Identify which cell holds the provided text, then report its (x, y) central coordinate. 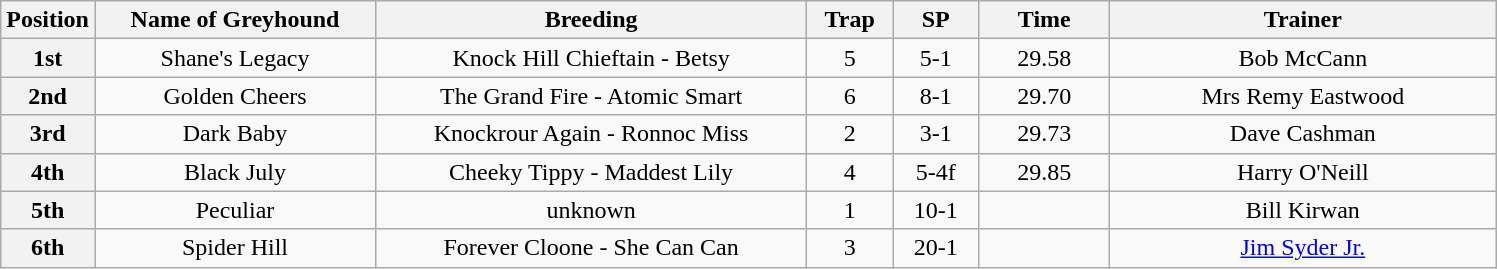
Knockrour Again - Ronnoc Miss (592, 134)
Black July (234, 172)
unknown (592, 210)
Dave Cashman (1303, 134)
Name of Greyhound (234, 20)
3 (850, 248)
Bill Kirwan (1303, 210)
29.73 (1044, 134)
Trainer (1303, 20)
Bob McCann (1303, 58)
5 (850, 58)
1 (850, 210)
Shane's Legacy (234, 58)
6 (850, 96)
Mrs Remy Eastwood (1303, 96)
3rd (48, 134)
1st (48, 58)
29.85 (1044, 172)
2 (850, 134)
Cheeky Tippy - Maddest Lily (592, 172)
Golden Cheers (234, 96)
Breeding (592, 20)
2nd (48, 96)
29.70 (1044, 96)
5-1 (936, 58)
Peculiar (234, 210)
29.58 (1044, 58)
SP (936, 20)
Trap (850, 20)
5th (48, 210)
5-4f (936, 172)
Spider Hill (234, 248)
6th (48, 248)
Dark Baby (234, 134)
3-1 (936, 134)
10-1 (936, 210)
Knock Hill Chieftain - Betsy (592, 58)
20-1 (936, 248)
Jim Syder Jr. (1303, 248)
The Grand Fire - Atomic Smart (592, 96)
4 (850, 172)
Harry O'Neill (1303, 172)
Forever Cloone - She Can Can (592, 248)
Position (48, 20)
Time (1044, 20)
8-1 (936, 96)
4th (48, 172)
